Return [X, Y] of the center of cell containing provided text 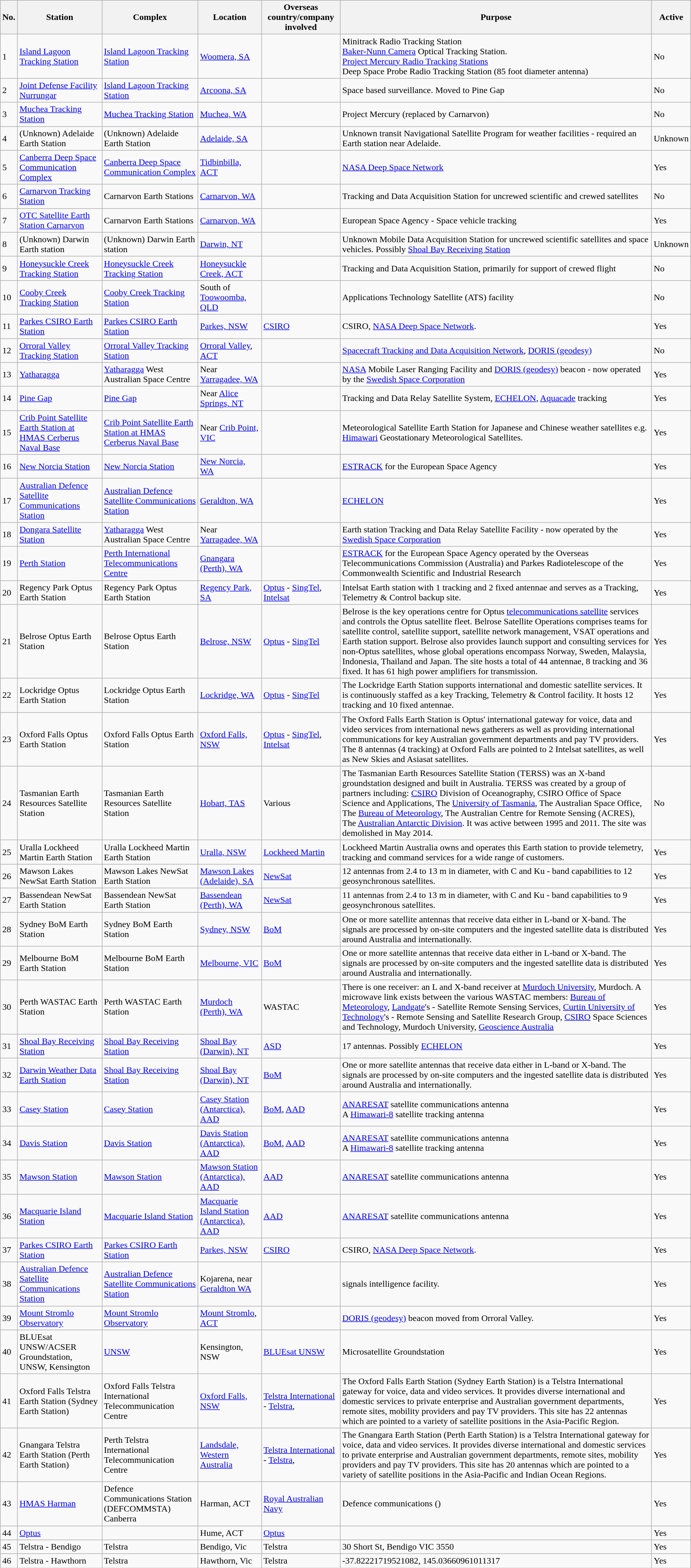
42 [9, 1455]
25 [9, 852]
Sydney, NSW [230, 929]
38 [9, 1284]
Unknown transit Navigational Satellite Program for weather facilities - required an Earth station near Adelaide. [496, 138]
20 [9, 592]
Bassendean (Perth), WA [230, 900]
Defence Communications Station (DEFCOMMSTA) Canberra [150, 1503]
17 [9, 501]
Landsdale, Western Australia [230, 1455]
Mawson Station (Antarctica), AAD [230, 1177]
Purpose [496, 17]
Mawson Lakes (Adelaide), SA [230, 876]
Orroral Valley, ACT [230, 350]
23 [9, 739]
ASD [301, 1046]
Near Alice Springs, NT [230, 399]
BLUEsat UNSW [301, 1352]
Telstra - Bendigo [60, 1547]
Gnangara Telstra Earth Station (Perth Earth Station) [60, 1455]
European Space Agency - Space vehicle tracking [496, 220]
15 [9, 433]
Regency Park, SA [230, 592]
4 [9, 138]
Telstra - Hawthorn [60, 1561]
21 [9, 641]
Active [671, 17]
Honeysuckle Creek, ACT [230, 268]
30 Short St, Bendigo VIC 3550 [496, 1547]
Oxford Falls Telstra International Telecommunication Centre [150, 1401]
3 [9, 114]
Mount Stromlo, ACT [230, 1318]
Defence communications () [496, 1503]
Station [60, 17]
Belrose, NSW [230, 641]
Hobart, TAS [230, 803]
NASA Mobile Laser Ranging Facility and DORIS (geodesy) beacon - now operated by the Swedish Space Corporation [496, 374]
45 [9, 1547]
Applications Technology Satellite (ATS) facility [496, 297]
Woomera, SA [230, 56]
Joint Defense Facility Nurrungar [60, 90]
16 [9, 467]
South of Toowoomba, QLD [230, 297]
NASA Deep Space Network [496, 167]
Lockridge, WA [230, 695]
Various [301, 803]
-37.82221719521082, 145.03660961011317 [496, 1561]
Lockheed Martin Australia owns and operates this Earth station to provide telemetry, tracking and command services for a wide range of customers. [496, 852]
ECHELON [496, 501]
29 [9, 963]
Yatharagga [60, 374]
6 [9, 196]
New Norcia, WA [230, 467]
OTC Satellite Earth Station Carnarvon [60, 220]
Perth Station [60, 563]
Darwin, NT [230, 244]
Macquarie Island Station (Antarctica), AAD [230, 1216]
Location [230, 17]
Near Crib Point, VIC [230, 433]
14 [9, 399]
Earth station Tracking and Data Relay Satellite Facility - now operated by the Swedish Space Corporation [496, 535]
Overseas country/company involved [301, 17]
44 [9, 1533]
Oxford Falls Telstra Earth Station (Sydney Earth Station) [60, 1401]
Tracking and Data Relay Satellite System, ECHELON, Aquacade tracking [496, 399]
1 [9, 56]
Kojarena, near Geraldton WA [230, 1284]
Harman, ACT [230, 1503]
12 antennas from 2.4 to 13 m in diameter, with C and Ku - band capabilities to 12 geosynchronous satellites. [496, 876]
Dongara Satellite Station [60, 535]
ESTRACK for the European Space Agency [496, 467]
30 [9, 1007]
Perth International Telecommunications Centre [150, 563]
Spacecraft Tracking and Data Acquisition Network, DORIS (geodesy) [496, 350]
26 [9, 876]
10 [9, 297]
11 antennas from 2.4 to 13 m in diameter, with C and Ku - band capabilities to 9 geosynchronous satellites. [496, 900]
Murdoch (Perth), WA [230, 1007]
signals intelligence facility. [496, 1284]
28 [9, 929]
17 antennas. Possibly ECHELON [496, 1046]
40 [9, 1352]
36 [9, 1216]
32 [9, 1075]
11 [9, 326]
34 [9, 1143]
9 [9, 268]
Muchea, WA [230, 114]
Davis Station (Antarctica), AAD [230, 1143]
Adelaide, SA [230, 138]
41 [9, 1401]
Melbourne, VIC [230, 963]
BLUEsat UNSW/ACSER Groundstation, UNSW, Kensington [60, 1352]
13 [9, 374]
Arcoona, SA [230, 90]
Complex [150, 17]
2 [9, 90]
46 [9, 1561]
18 [9, 535]
Gnangara (Perth), WA [230, 563]
No. [9, 17]
35 [9, 1177]
Project Mercury (replaced by Carnarvon) [496, 114]
27 [9, 900]
12 [9, 350]
Tracking and Data Acquisition Station for uncrewed scientific and crewed satellites [496, 196]
WASTAC [301, 1007]
Microsatellite Groundstation [496, 1352]
Geraldton, WA [230, 501]
Hume, ACT [230, 1533]
Casey Station (Antarctica), AAD [230, 1109]
DORIS (geodesy) beacon moved from Orroral Valley. [496, 1318]
33 [9, 1109]
Hawthorn, Vic [230, 1561]
Unknown Mobile Data Acquisition Station for uncrewed scientific satellites and space vehicles. Possibly Shoal Bay Receiving Station [496, 244]
43 [9, 1503]
HMAS Harman [60, 1503]
7 [9, 220]
22 [9, 695]
Bendigo, Vic [230, 1547]
Darwin Weather Data Earth Station [60, 1075]
8 [9, 244]
5 [9, 167]
Space based surveillance. Moved to Pine Gap [496, 90]
Royal Australian Navy [301, 1503]
Carnarvon Tracking Station [60, 196]
31 [9, 1046]
Perth Telstra International Telecommunication Centre [150, 1455]
Intelsat Earth station with 1 tracking and 2 fixed antennae and serves as a Tracking, Telemetry & Control backup site. [496, 592]
Lockheed Martin [301, 852]
Tracking and Data Acquisition Station, primarily for support of crewed flight [496, 268]
24 [9, 803]
37 [9, 1250]
Uralla, NSW [230, 852]
19 [9, 563]
Meteorological Satellite Earth Station for Japanese and Chinese weather satellites e.g. Himawari Geostationary Meteorological Satellites. [496, 433]
UNSW [150, 1352]
Kensington, NSW [230, 1352]
39 [9, 1318]
Tidbinbilla, ACT [230, 167]
